Locate the cell with the specified text and output its (X, Y) center coordinate. 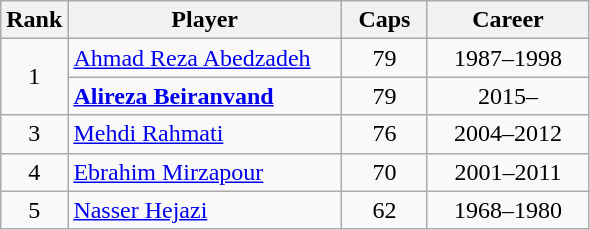
Rank (34, 20)
Caps (384, 20)
2015– (508, 96)
4 (34, 172)
1968–1980 (508, 210)
Nasser Hejazi (205, 210)
Ahmad Reza Abedzadeh (205, 58)
3 (34, 134)
Alireza Beiranvand (205, 96)
1 (34, 77)
2001–2011 (508, 172)
Career (508, 20)
Player (205, 20)
1987–1998 (508, 58)
76 (384, 134)
62 (384, 210)
Ebrahim Mirzapour (205, 172)
Mehdi Rahmati (205, 134)
5 (34, 210)
2004–2012 (508, 134)
70 (384, 172)
